Return [X, Y] of the center of cell containing provided text 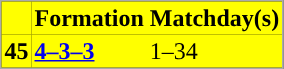
4–3–3 [90, 50]
1–34 [214, 50]
Matchday(s) [214, 18]
45 [17, 50]
Formation [90, 18]
